For the text-containing cell, return its midpoint in (x, y) coordinate format. 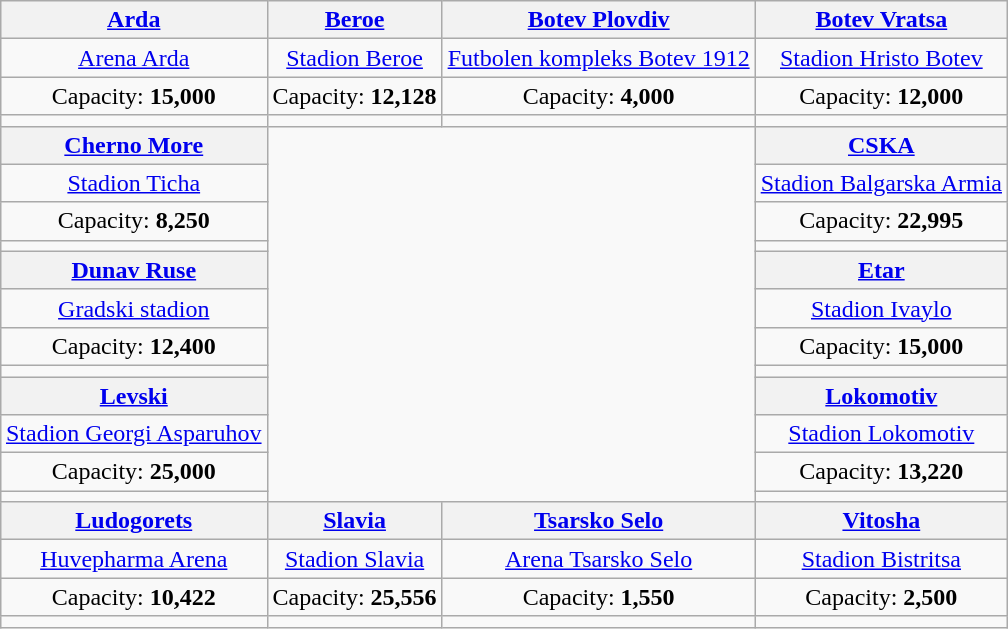
Capacity: 13,220 (881, 472)
Capacity: 12,400 (134, 346)
Vitosha (881, 521)
Capacity: 25,556 (354, 597)
Arda (134, 20)
Stadion Beroe (354, 58)
Etar (881, 270)
Capacity: 10,422 (134, 597)
Futbolen kompleks Botev 1912 (598, 58)
Arena Arda (134, 58)
Capacity: 4,000 (598, 96)
Botev Plovdiv (598, 20)
Beroe (354, 20)
Gradski stadion (134, 308)
Capacity: 12,128 (354, 96)
Stadion Ticha (134, 183)
Slavia (354, 521)
Stadion Balgarska Armia (881, 183)
Stadion Ivaylo (881, 308)
Capacity: 12,000 (881, 96)
Capacity: 25,000 (134, 472)
Ludogorets (134, 521)
Stadion Hristo Botev (881, 58)
Lokomotiv (881, 395)
Tsarsko Selo (598, 521)
Huvepharma Arena (134, 559)
Stadion Bistritsa (881, 559)
Capacity: 8,250 (134, 221)
Cherno More (134, 145)
Capacity: 2,500 (881, 597)
CSKA (881, 145)
Stadion Georgi Asparuhov (134, 434)
Levski (134, 395)
Stadion Slavia (354, 559)
Arena Tsarsko Selo (598, 559)
Stadion Lokomotiv (881, 434)
Botev Vratsa (881, 20)
Capacity: 1,550 (598, 597)
Dunav Ruse (134, 270)
Capacity: 22,995 (881, 221)
